Extract the [X, Y] coordinate from the center of the cell holding the provided text.  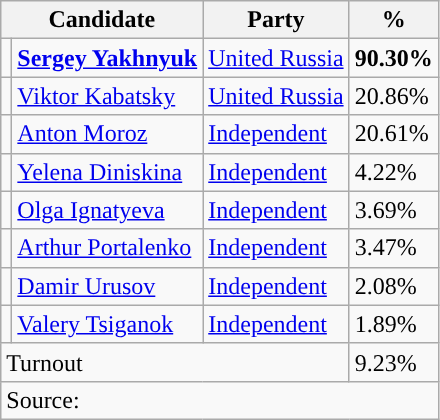
Viktor Kabatsky [108, 96]
Source: [220, 400]
Anton Moroz [108, 134]
Sergey Yakhnyuk [108, 58]
Valery Tsiganok [108, 324]
Party [276, 20]
% [394, 20]
3.47% [394, 248]
Turnout [175, 362]
Damir Urusov [108, 286]
Yelena Diniskina [108, 172]
1.89% [394, 324]
90.30% [394, 58]
20.61% [394, 134]
9.23% [394, 362]
20.86% [394, 96]
Olga Ignatyeva [108, 210]
Candidate [102, 20]
Arthur Portalenko [108, 248]
3.69% [394, 210]
2.08% [394, 286]
4.22% [394, 172]
